Capture the cell that displays the provided text and extract its (X, Y) central coordinate. 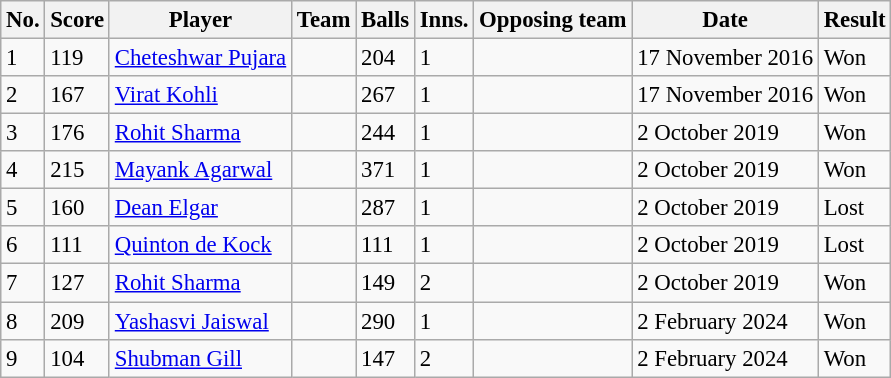
Opposing team (553, 20)
Result (854, 20)
Inns. (444, 20)
Player (200, 20)
371 (386, 170)
149 (386, 283)
6 (23, 245)
Team (324, 20)
147 (386, 358)
7 (23, 283)
127 (78, 283)
167 (78, 95)
Cheteshwar Pujara (200, 58)
Quinton de Kock (200, 245)
8 (23, 321)
Balls (386, 20)
Score (78, 20)
160 (78, 208)
215 (78, 170)
Yashasvi Jaiswal (200, 321)
176 (78, 133)
244 (386, 133)
Date (725, 20)
5 (23, 208)
3 (23, 133)
267 (386, 95)
Dean Elgar (200, 208)
209 (78, 321)
No. (23, 20)
287 (386, 208)
119 (78, 58)
104 (78, 358)
9 (23, 358)
290 (386, 321)
Mayank Agarwal (200, 170)
Virat Kohli (200, 95)
Shubman Gill (200, 358)
4 (23, 170)
204 (386, 58)
